Identify which cell holds the provided text, then report its (x, y) central coordinate. 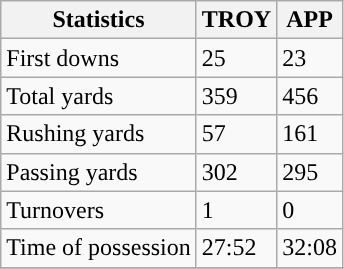
295 (310, 172)
TROY (236, 20)
Statistics (99, 20)
302 (236, 172)
Rushing yards (99, 134)
456 (310, 96)
161 (310, 134)
27:52 (236, 248)
First downs (99, 58)
32:08 (310, 248)
Total yards (99, 96)
1 (236, 210)
Passing yards (99, 172)
57 (236, 134)
Turnovers (99, 210)
APP (310, 20)
0 (310, 210)
359 (236, 96)
25 (236, 58)
Time of possession (99, 248)
23 (310, 58)
